Capture the cell that displays the provided text and extract its (X, Y) central coordinate. 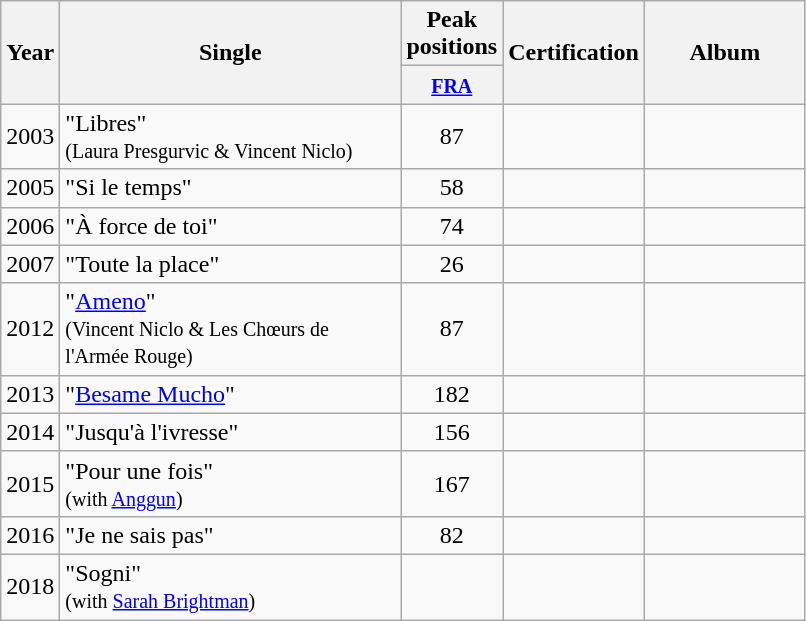
"Besame Mucho" (230, 394)
"Pour une fois" (with Anggun) (230, 484)
Peak positions (452, 34)
2005 (30, 188)
74 (452, 226)
Album (724, 52)
Certification (574, 52)
2006 (30, 226)
"Je ne sais pas" (230, 535)
167 (452, 484)
"À force de toi" (230, 226)
Single (230, 52)
"Libres" (Laura Presgurvic & Vincent Niclo) (230, 136)
156 (452, 432)
26 (452, 264)
2013 (30, 394)
"Jusqu'à l'ivresse" (230, 432)
2018 (30, 586)
82 (452, 535)
2012 (30, 329)
Year (30, 52)
2014 (30, 432)
"Toute la place" (230, 264)
2007 (30, 264)
2003 (30, 136)
58 (452, 188)
2015 (30, 484)
2016 (30, 535)
"Ameno" (Vincent Niclo & Les Chœurs de l'Armée Rouge) (230, 329)
FRA (452, 85)
"Si le temps" (230, 188)
182 (452, 394)
"Sogni" (with Sarah Brightman) (230, 586)
